Provide the [x, y] coordinate of the cell's center where the given text is located.  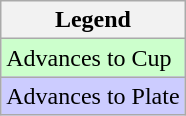
Legend [93, 20]
Advances to Cup [93, 58]
Advances to Plate [93, 96]
